Locate the cell with the specified text and output its (x, y) center coordinate. 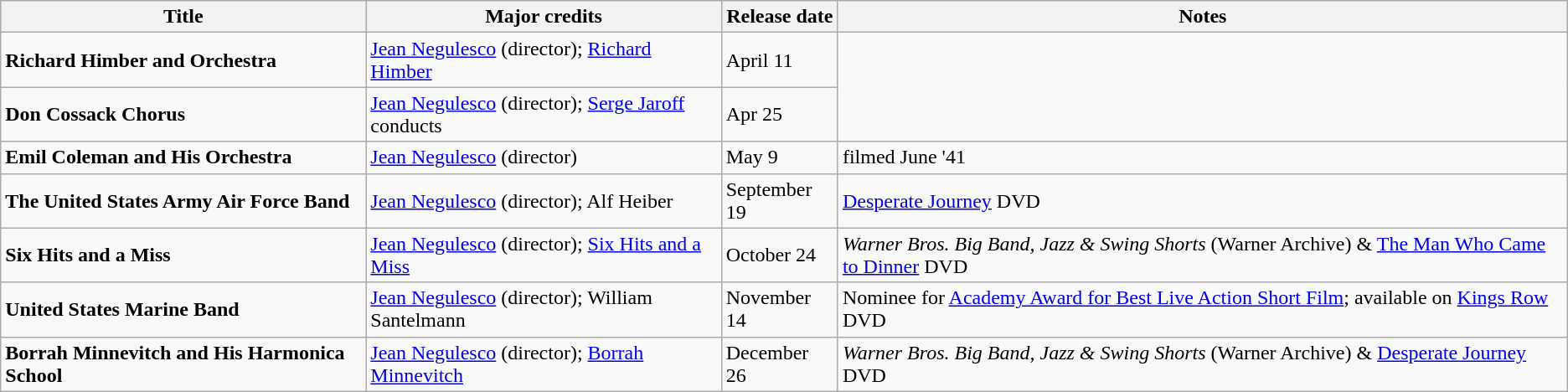
Jean Negulesco (director); Richard Himber (544, 60)
October 24 (779, 255)
April 11 (779, 60)
Jean Negulesco (director); Six Hits and a Miss (544, 255)
Desperate Journey DVD (1203, 201)
Warner Bros. Big Band, Jazz & Swing Shorts (Warner Archive) & The Man Who Came to Dinner DVD (1203, 255)
May 9 (779, 157)
filmed June '41 (1203, 157)
Warner Bros. Big Band, Jazz & Swing Shorts (Warner Archive) & Desperate Journey DVD (1203, 364)
Six Hits and a Miss (183, 255)
September 19 (779, 201)
Jean Negulesco (director); William Santelmann (544, 310)
Jean Negulesco (director); Alf Heiber (544, 201)
United States Marine Band (183, 310)
Jean Negulesco (director) (544, 157)
Borrah Minnevitch and His Harmonica School (183, 364)
Major credits (544, 17)
December 26 (779, 364)
Title (183, 17)
Nominee for Academy Award for Best Live Action Short Film; available on Kings Row DVD (1203, 310)
Apr 25 (779, 114)
The United States Army Air Force Band (183, 201)
Jean Negulesco (director); Serge Jaroff conducts (544, 114)
Emil Coleman and His Orchestra (183, 157)
Notes (1203, 17)
November 14 (779, 310)
Release date (779, 17)
Richard Himber and Orchestra (183, 60)
Don Cossack Chorus (183, 114)
Jean Negulesco (director); Borrah Minnevitch (544, 364)
